Locate the cell with the specified text and output its (X, Y) center coordinate. 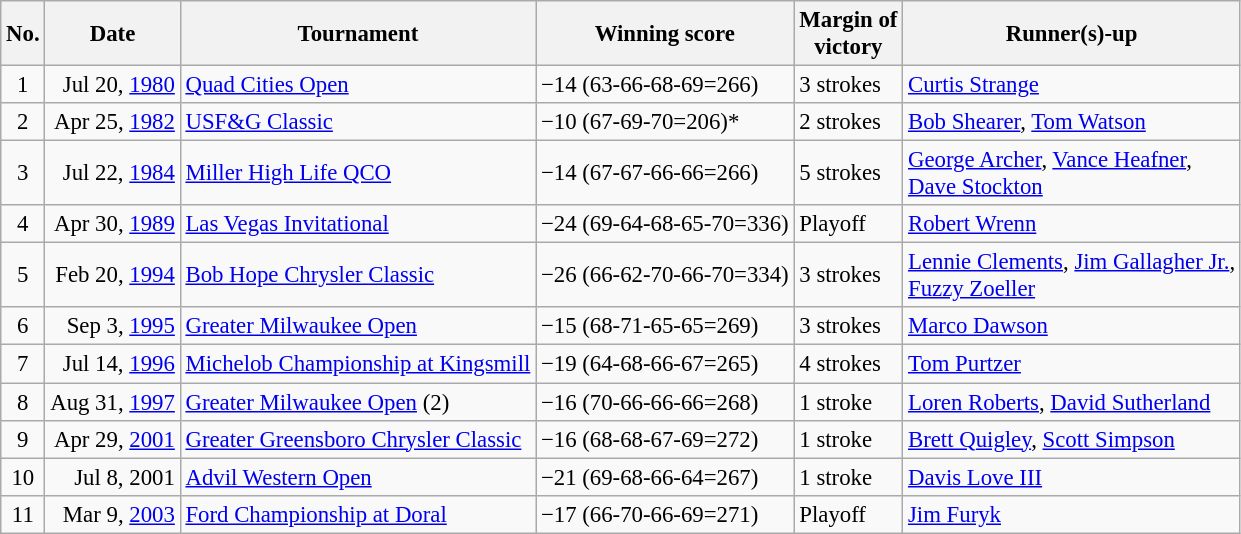
5 strokes (848, 174)
Apr 30, 1989 (112, 224)
10 (23, 477)
−26 (66-62-70-66-70=334) (665, 276)
Jim Furyk (1072, 514)
USF&G Classic (358, 122)
Jul 14, 1996 (112, 364)
Tournament (358, 34)
−16 (68-68-67-69=272) (665, 439)
−17 (66-70-66-69=271) (665, 514)
−24 (69-64-68-65-70=336) (665, 224)
Date (112, 34)
Aug 31, 1997 (112, 402)
Runner(s)-up (1072, 34)
4 strokes (848, 364)
Winning score (665, 34)
No. (23, 34)
Quad Cities Open (358, 85)
Davis Love III (1072, 477)
Tom Purtzer (1072, 364)
Apr 25, 1982 (112, 122)
Brett Quigley, Scott Simpson (1072, 439)
George Archer, Vance Heafner, Dave Stockton (1072, 174)
Miller High Life QCO (358, 174)
Bob Shearer, Tom Watson (1072, 122)
1 (23, 85)
6 (23, 327)
Advil Western Open (358, 477)
−14 (63-66-68-69=266) (665, 85)
Apr 29, 2001 (112, 439)
Margin ofvictory (848, 34)
Jul 20, 1980 (112, 85)
Bob Hope Chrysler Classic (358, 276)
Ford Championship at Doral (358, 514)
−21 (69-68-66-64=267) (665, 477)
Feb 20, 1994 (112, 276)
Greater Milwaukee Open (358, 327)
5 (23, 276)
−19 (64-68-66-67=265) (665, 364)
8 (23, 402)
Greater Milwaukee Open (2) (358, 402)
7 (23, 364)
Lennie Clements, Jim Gallagher Jr., Fuzzy Zoeller (1072, 276)
Marco Dawson (1072, 327)
Robert Wrenn (1072, 224)
Sep 3, 1995 (112, 327)
4 (23, 224)
Greater Greensboro Chrysler Classic (358, 439)
Las Vegas Invitational (358, 224)
−14 (67-67-66-66=266) (665, 174)
Loren Roberts, David Sutherland (1072, 402)
11 (23, 514)
3 (23, 174)
−15 (68-71-65-65=269) (665, 327)
−10 (67-69-70=206)* (665, 122)
9 (23, 439)
2 strokes (848, 122)
−16 (70-66-66-66=268) (665, 402)
Michelob Championship at Kingsmill (358, 364)
Curtis Strange (1072, 85)
2 (23, 122)
Jul 22, 1984 (112, 174)
Jul 8, 2001 (112, 477)
Mar 9, 2003 (112, 514)
